Search for the cell housing the specified text and yield its [x, y] center coordinate. 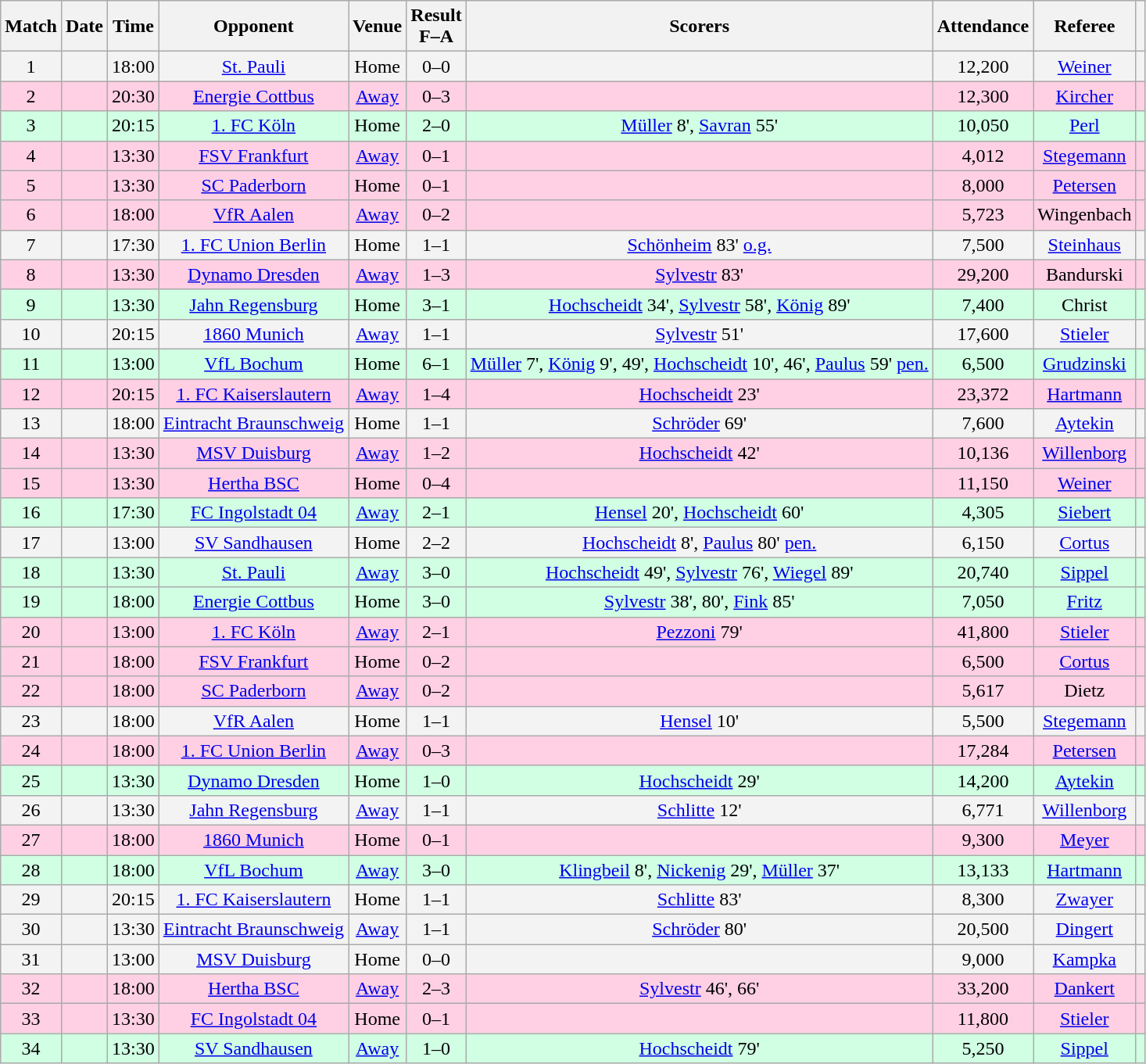
Time [134, 27]
2–2 [436, 543]
Schlitte 12' [699, 810]
4,305 [983, 513]
Dingert [1085, 930]
6–1 [436, 364]
6,150 [983, 543]
Kircher [1085, 96]
Sylvestr 51' [699, 334]
Hochscheidt 8', Paulus 80' pen. [699, 543]
8 [31, 274]
3–1 [436, 304]
24 [31, 751]
3 [31, 126]
5,617 [983, 691]
Müller 7', König 9', 49', Hochscheidt 10', 46', Paulus 59' pen. [699, 364]
2–0 [436, 126]
4,012 [983, 156]
6 [31, 215]
4 [31, 156]
Pezzoni 79' [699, 632]
23,372 [983, 393]
Perl [1085, 126]
7,500 [983, 245]
14 [31, 453]
29 [31, 900]
Hochscheidt 42' [699, 453]
Dietz [1085, 691]
16 [31, 513]
23 [31, 721]
8,300 [983, 900]
9,000 [983, 959]
Steinhaus [1085, 245]
Hochscheidt 34', Sylvestr 58', König 89' [699, 304]
28 [31, 870]
1–2 [436, 453]
11,150 [983, 483]
0–4 [436, 483]
9,300 [983, 840]
20:30 [134, 96]
Zwayer [1085, 900]
Wingenbach [1085, 215]
Schröder 80' [699, 930]
11 [31, 364]
13 [31, 424]
5 [31, 185]
41,800 [983, 632]
Opponent [253, 27]
Klingbeil 8', Nickenig 29', Müller 37' [699, 870]
12,200 [983, 66]
34 [31, 1048]
18 [31, 572]
Dankert [1085, 989]
Bandurski [1085, 274]
33 [31, 1019]
Attendance [983, 27]
29,200 [983, 274]
25 [31, 780]
Referee [1085, 27]
5,500 [983, 721]
7,400 [983, 304]
5,250 [983, 1048]
1 [31, 66]
27 [31, 840]
2–3 [436, 989]
Hochscheidt 79' [699, 1048]
17,600 [983, 334]
21 [31, 661]
12,300 [983, 96]
5,723 [983, 215]
20 [31, 632]
Sylvestr 83' [699, 274]
Christ [1085, 304]
9 [31, 304]
8,000 [983, 185]
Hochscheidt 49', Sylvestr 76', Wiegel 89' [699, 572]
Sylvestr 38', 80', Fink 85' [699, 602]
19 [31, 602]
20,740 [983, 572]
22 [31, 691]
Date [84, 27]
33,200 [983, 989]
10,136 [983, 453]
Meyer [1085, 840]
Hensel 10' [699, 721]
31 [31, 959]
12 [31, 393]
ResultF–A [436, 27]
Match [31, 27]
17,284 [983, 751]
Müller 8', Savran 55' [699, 126]
13,133 [983, 870]
Siebert [1085, 513]
Grudzinski [1085, 364]
Schönheim 83' o.g. [699, 245]
11,800 [983, 1019]
1–3 [436, 274]
10,050 [983, 126]
15 [31, 483]
7,050 [983, 602]
7 [31, 245]
7,600 [983, 424]
17 [31, 543]
Hochscheidt 29' [699, 780]
32 [31, 989]
Fritz [1085, 602]
Hensel 20', Hochscheidt 60' [699, 513]
14,200 [983, 780]
Scorers [699, 27]
30 [31, 930]
6,771 [983, 810]
Kampka [1085, 959]
Schröder 69' [699, 424]
Sylvestr 46', 66' [699, 989]
2 [31, 96]
26 [31, 810]
10 [31, 334]
Schlitte 83' [699, 900]
Venue [378, 27]
20,500 [983, 930]
Hochscheidt 23' [699, 393]
1–4 [436, 393]
